Identify which cell holds the provided text, then report its [x, y] central coordinate. 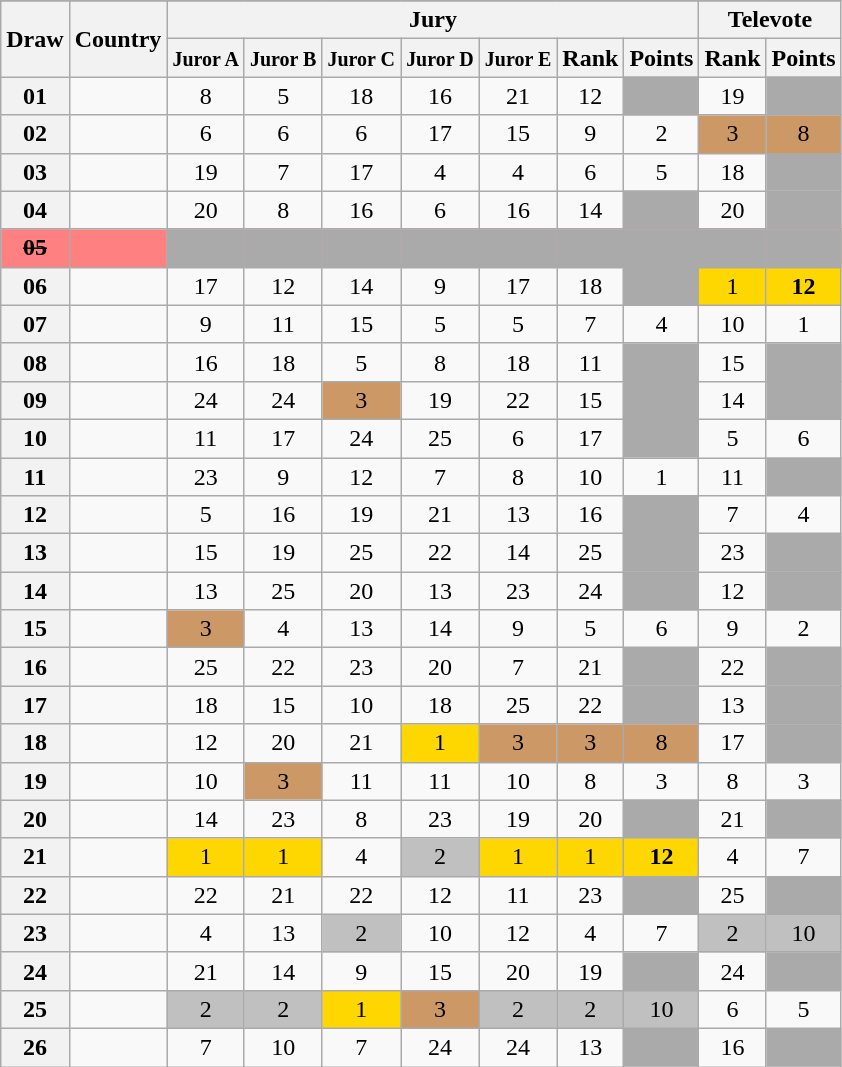
07 [35, 324]
03 [35, 172]
Juror B [283, 58]
Juror A [206, 58]
Juror C [362, 58]
01 [35, 96]
04 [35, 210]
09 [35, 400]
Televote [770, 20]
08 [35, 362]
Juror E [518, 58]
02 [35, 134]
Jury [433, 20]
Country [118, 39]
26 [35, 1047]
Draw [35, 39]
Juror D [440, 58]
06 [35, 286]
05 [35, 248]
